For the text-containing cell, return its midpoint in [x, y] coordinate format. 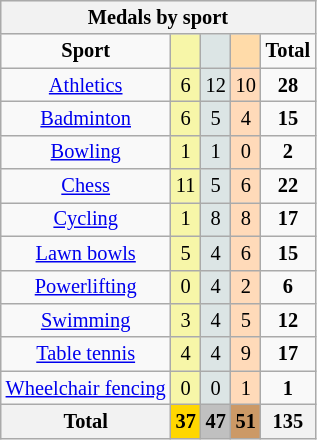
Bowling [86, 152]
Lawn bowls [86, 253]
Table tennis [86, 354]
Swimming [86, 320]
Wheelchair fencing [86, 388]
11 [186, 186]
Powerlifting [86, 287]
Athletics [86, 85]
135 [288, 421]
22 [288, 186]
Badminton [86, 118]
Cycling [86, 219]
3 [186, 320]
10 [246, 85]
Sport [86, 51]
28 [288, 85]
47 [216, 421]
Chess [86, 186]
Medals by sport [158, 17]
51 [246, 421]
37 [186, 421]
9 [246, 354]
